Pinpoint the cell where the given text exists, returning its [x, y] midpoint coordinate. 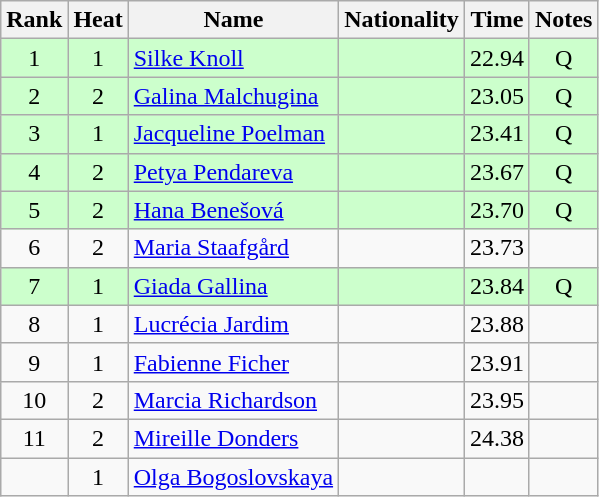
Name [233, 20]
Hana Benešová [233, 210]
22.94 [496, 58]
Lucrécia Jardim [233, 324]
11 [34, 438]
Mireille Donders [233, 438]
Nationality [402, 20]
Giada Gallina [233, 286]
Silke Knoll [233, 58]
Olga Bogoslovskaya [233, 477]
5 [34, 210]
4 [34, 172]
23.05 [496, 96]
Galina Malchugina [233, 96]
23.70 [496, 210]
23.73 [496, 248]
23.88 [496, 324]
23.67 [496, 172]
8 [34, 324]
23.84 [496, 286]
23.95 [496, 400]
Jacqueline Poelman [233, 134]
Heat [98, 20]
Time [496, 20]
3 [34, 134]
Rank [34, 20]
Fabienne Ficher [233, 362]
Notes [563, 20]
Petya Pendareva [233, 172]
23.91 [496, 362]
7 [34, 286]
6 [34, 248]
9 [34, 362]
Marcia Richardson [233, 400]
23.41 [496, 134]
10 [34, 400]
Maria Staafgård [233, 248]
24.38 [496, 438]
